Output the [x, y] coordinate of the center of the cell containing the given text.  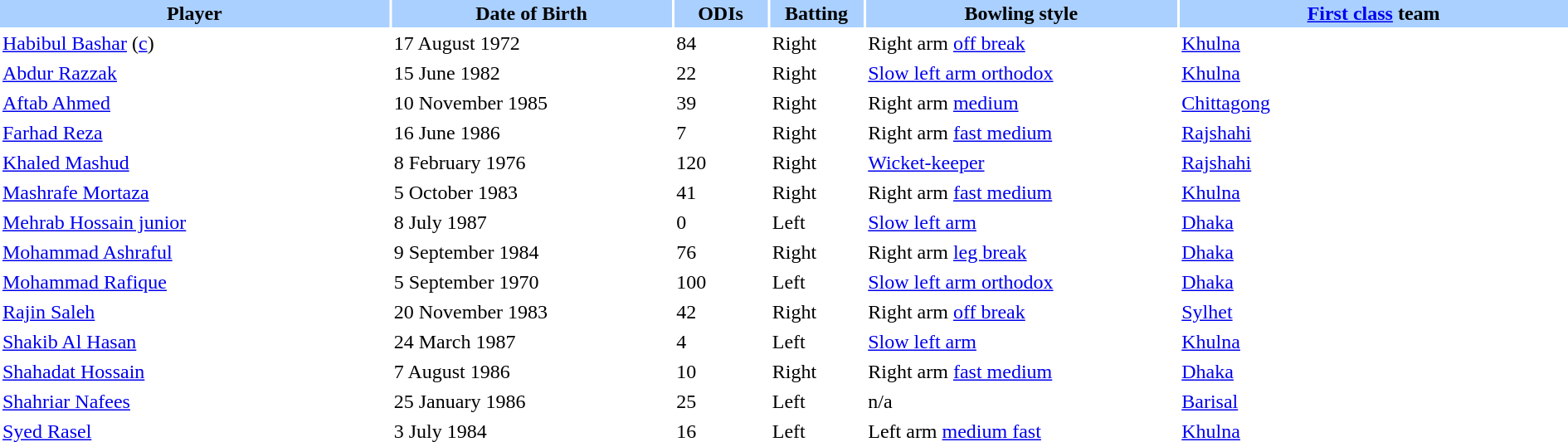
8 February 1976 [532, 163]
42 [720, 312]
25 [720, 401]
17 August 1972 [532, 43]
Abdur Razzak [194, 73]
25 January 1986 [532, 401]
7 [720, 133]
Right arm leg break [1020, 252]
10 November 1985 [532, 103]
Mehrab Hossain junior [194, 222]
Khaled Mashud [194, 163]
Habibul Bashar (c) [194, 43]
10 [720, 372]
Shahadat Hossain [194, 372]
Bowling style [1020, 13]
Batting [816, 13]
7 August 1986 [532, 372]
24 March 1987 [532, 342]
Right arm medium [1020, 103]
Sylhet [1374, 312]
First class team [1374, 13]
76 [720, 252]
Rajin Saleh [194, 312]
5 September 1970 [532, 282]
Mashrafe Mortaza [194, 192]
Wicket-keeper [1020, 163]
Mohammad Rafique [194, 282]
100 [720, 282]
8 July 1987 [532, 222]
15 June 1982 [532, 73]
22 [720, 73]
84 [720, 43]
Farhad Reza [194, 133]
ODIs [720, 13]
5 October 1983 [532, 192]
Chittagong [1374, 103]
Shahriar Nafees [194, 401]
Shakib Al Hasan [194, 342]
4 [720, 342]
Mohammad Ashraful [194, 252]
Barisal [1374, 401]
Aftab Ahmed [194, 103]
Player [194, 13]
n/a [1020, 401]
120 [720, 163]
Date of Birth [532, 13]
9 September 1984 [532, 252]
0 [720, 222]
20 November 1983 [532, 312]
16 June 1986 [532, 133]
39 [720, 103]
41 [720, 192]
